Return [X, Y] of the center of cell containing provided text 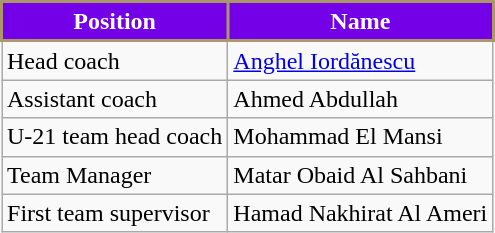
Assistant coach [115, 99]
Matar Obaid Al Sahbani [360, 175]
Mohammad El Mansi [360, 137]
Anghel Iordănescu [360, 60]
U-21 team head coach [115, 137]
Team Manager [115, 175]
Name [360, 22]
Position [115, 22]
Ahmed Abdullah [360, 99]
First team supervisor [115, 213]
Head coach [115, 60]
Hamad Nakhirat Al Ameri [360, 213]
